For the text-containing cell, return its midpoint in (x, y) coordinate format. 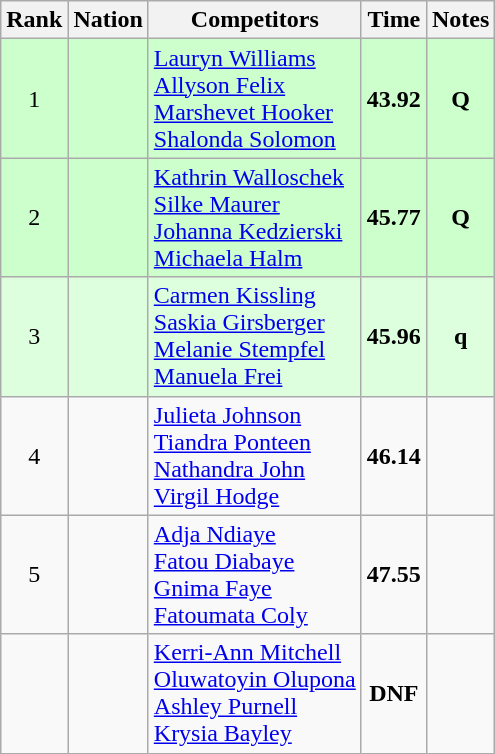
DNF (394, 694)
Carmen KisslingSaskia GirsbergerMelanie StempfelManuela Frei (254, 336)
Competitors (254, 20)
q (460, 336)
2 (34, 218)
Lauryn WilliamsAllyson FelixMarshevet HookerShalonda Solomon (254, 98)
1 (34, 98)
Time (394, 20)
47.55 (394, 574)
Rank (34, 20)
Julieta JohnsonTiandra PonteenNathandra JohnVirgil Hodge (254, 456)
46.14 (394, 456)
4 (34, 456)
Kerri-Ann MitchellOluwatoyin OluponaAshley PurnellKrysia Bayley (254, 694)
Nation (108, 20)
45.77 (394, 218)
Adja NdiayeFatou DiabayeGnima FayeFatoumata Coly (254, 574)
45.96 (394, 336)
5 (34, 574)
3 (34, 336)
Notes (460, 20)
Kathrin WalloschekSilke MaurerJohanna KedzierskiMichaela Halm (254, 218)
43.92 (394, 98)
